Return the (X, Y) coordinate for the center point of the cell that contains the specified text.  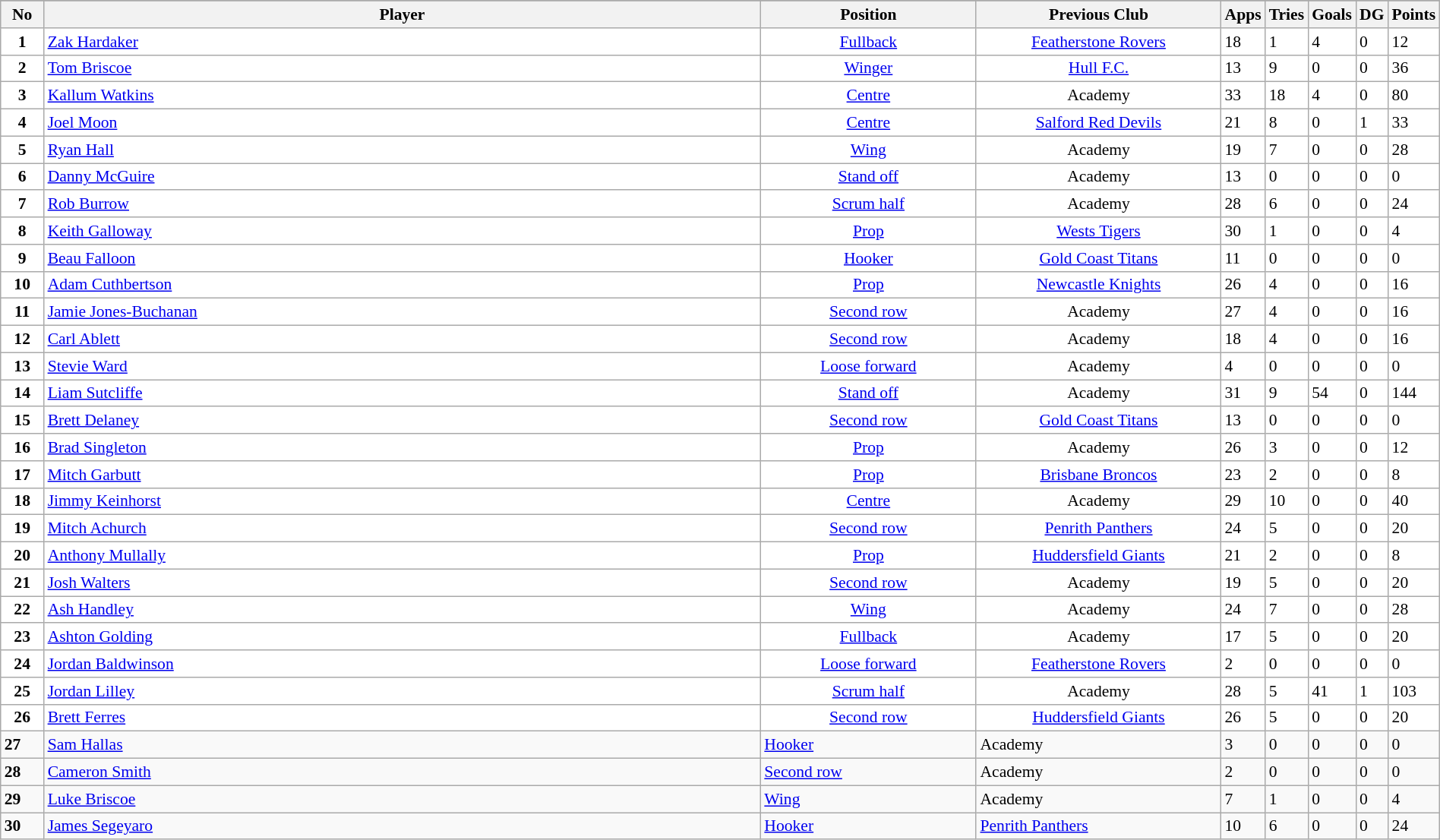
103 (1414, 691)
Tom Briscoe (403, 68)
Brett Ferres (403, 718)
Cameron Smith (403, 772)
Mitch Achurch (403, 529)
DG (1372, 14)
Position (868, 14)
54 (1332, 393)
Brisbane Broncos (1098, 475)
Winger (868, 68)
No (23, 14)
Tries (1287, 14)
Apps (1243, 14)
Wests Tigers (1098, 231)
Stevie Ward (403, 366)
Ash Handley (403, 610)
Rob Burrow (403, 204)
Jamie Jones-Buchanan (403, 312)
Josh Walters (403, 583)
14 (23, 393)
Luke Briscoe (403, 799)
Anthony Mullally (403, 556)
Kallum Watkins (403, 96)
Jimmy Keinhorst (403, 501)
Previous Club (1098, 14)
Keith Galloway (403, 231)
Jordan Lilley (403, 691)
Goals (1332, 14)
Danny McGuire (403, 177)
Salford Red Devils (1098, 123)
Brad Singleton (403, 447)
Brett Delaney (403, 421)
144 (1414, 393)
36 (1414, 68)
22 (23, 610)
40 (1414, 501)
Jordan Baldwinson (403, 664)
Liam Sutcliffe (403, 393)
15 (23, 421)
Beau Falloon (403, 258)
Newcastle Knights (1098, 285)
80 (1414, 96)
Zak Hardaker (403, 42)
Ryan Hall (403, 150)
Hull F.C. (1098, 68)
Adam Cuthbertson (403, 285)
Carl Ablett (403, 339)
31 (1243, 393)
James Segeyaro (403, 826)
Mitch Garbutt (403, 475)
25 (23, 691)
Sam Hallas (403, 745)
Player (403, 14)
Joel Moon (403, 123)
Ashton Golding (403, 637)
Points (1414, 14)
41 (1332, 691)
